Return the [X, Y] coordinate for the center point of the cell that contains the specified text.  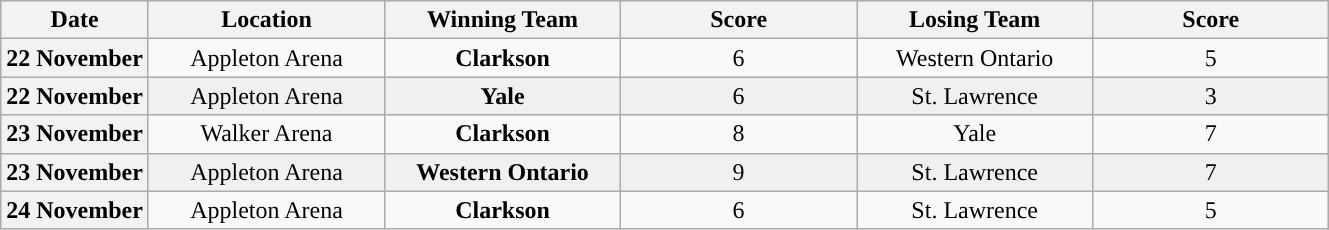
Date [75, 20]
Losing Team [975, 20]
Walker Arena [266, 134]
24 November [75, 210]
9 [739, 172]
Location [266, 20]
3 [1211, 96]
Winning Team [503, 20]
8 [739, 134]
